Identify which cell holds the provided text, then report its (x, y) central coordinate. 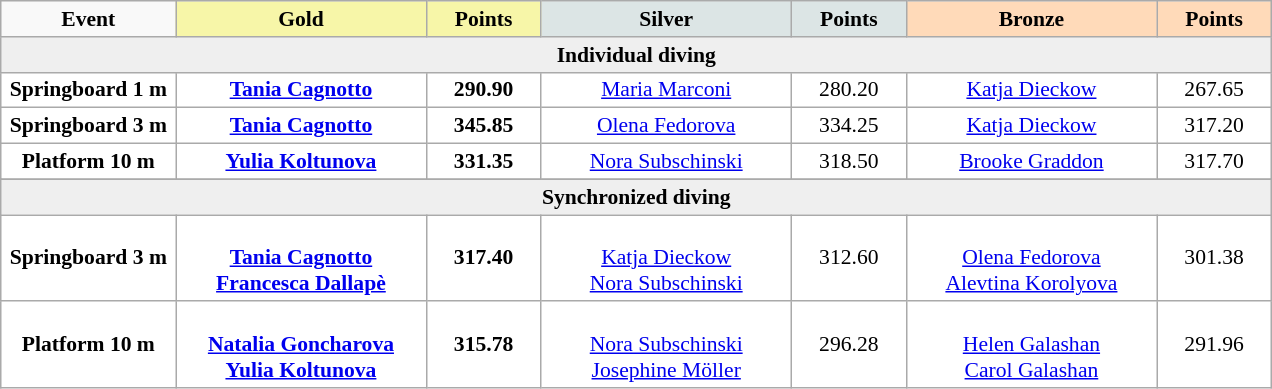
Olena FedorovaAlevtina Korolyova (1031, 258)
Event (88, 19)
301.38 (1214, 258)
Bronze (1031, 19)
312.60 (848, 258)
315.78 (484, 346)
Springboard 1 m (88, 90)
Nora SubschinskiJosephine Möller (666, 346)
Synchronized diving (636, 197)
290.90 (484, 90)
296.28 (848, 346)
331.35 (484, 162)
334.25 (848, 126)
Nora Subschinski (666, 162)
Natalia GoncharovaYulia Koltunova (301, 346)
317.20 (1214, 126)
Olena Fedorova (666, 126)
Individual diving (636, 55)
Katja DieckowNora Subschinski (666, 258)
318.50 (848, 162)
Brooke Graddon (1031, 162)
291.96 (1214, 346)
Tania CagnottoFrancesca Dallapè (301, 258)
345.85 (484, 126)
Gold (301, 19)
Silver (666, 19)
280.20 (848, 90)
317.40 (484, 258)
267.65 (1214, 90)
Yulia Koltunova (301, 162)
Maria Marconi (666, 90)
Helen GalashanCarol Galashan (1031, 346)
317.70 (1214, 162)
